Find where the given text appears and provide that cell's center as (X, Y) coordinate. 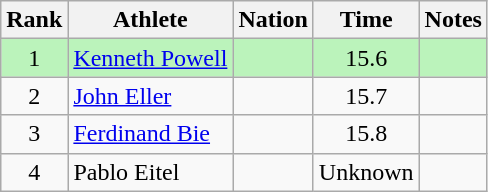
Nation (273, 20)
Unknown (366, 172)
4 (34, 172)
Notes (453, 20)
Athlete (150, 20)
15.6 (366, 58)
15.7 (366, 96)
Rank (34, 20)
2 (34, 96)
Time (366, 20)
3 (34, 134)
Ferdinand Bie (150, 134)
15.8 (366, 134)
John Eller (150, 96)
Pablo Eitel (150, 172)
1 (34, 58)
Kenneth Powell (150, 58)
